Determine the [x, y] coordinate at the center of the cell enclosing the given text.  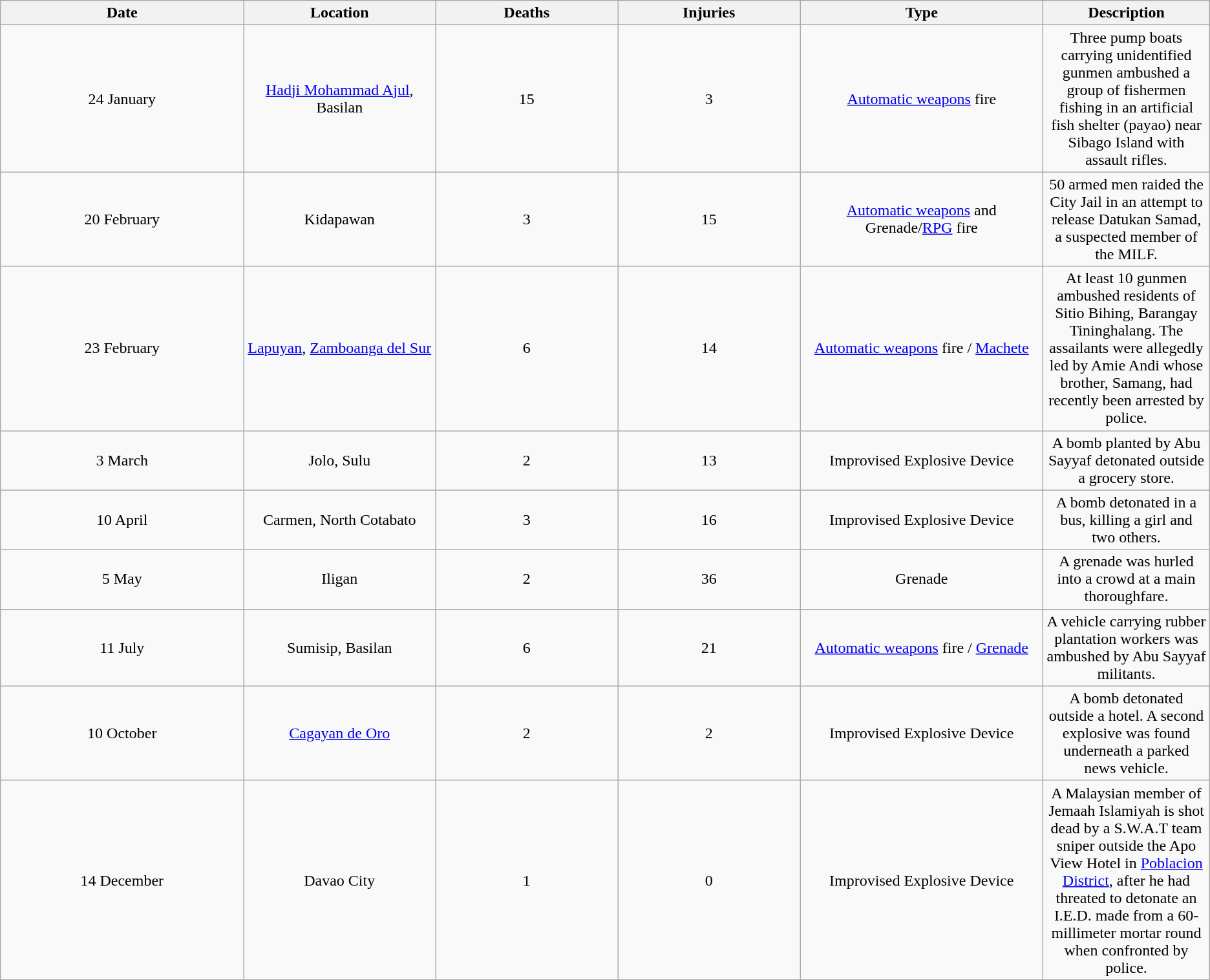
A bomb planted by Abu Sayyaf detonated outside a grocery store. [1126, 460]
Carmen, North Cotabato [340, 520]
14 [709, 348]
Cagayan de Oro [340, 733]
Davao City [340, 880]
Hadji Mohammad Ajul, Basilan [340, 98]
3 March [122, 460]
A bomb detonated in a bus, killing a girl and two others. [1126, 520]
21 [709, 648]
50 armed men raided the City Jail in an attempt to release Datukan Samad, a suspected member of the MILF. [1126, 219]
A bomb detonated outside a hotel. A second explosive was found underneath a parked news vehicle. [1126, 733]
Automatic weapons fire / Grenade [922, 648]
13 [709, 460]
20 February [122, 219]
Automatic weapons fire [922, 98]
1 [527, 880]
Automatic weapons fire / Machete [922, 348]
Deaths [527, 13]
14 December [122, 880]
10 October [122, 733]
16 [709, 520]
0 [709, 880]
36 [709, 579]
Date [122, 13]
Injuries [709, 13]
Lapuyan, Zamboanga del Sur [340, 348]
11 July [122, 648]
Type [922, 13]
Location [340, 13]
A grenade was hurled into a crowd at a main thoroughfare. [1126, 579]
Grenade [922, 579]
23 February [122, 348]
A vehicle carrying rubber plantation workers was ambushed by Abu Sayyaf militants. [1126, 648]
Jolo, Sulu [340, 460]
Automatic weapons and Grenade/RPG fire [922, 219]
Kidapawan [340, 219]
24 January [122, 98]
Iligan [340, 579]
10 April [122, 520]
Description [1126, 13]
Sumisip, Basilan [340, 648]
5 May [122, 579]
